Identify which cell holds the provided text, then report its [x, y] central coordinate. 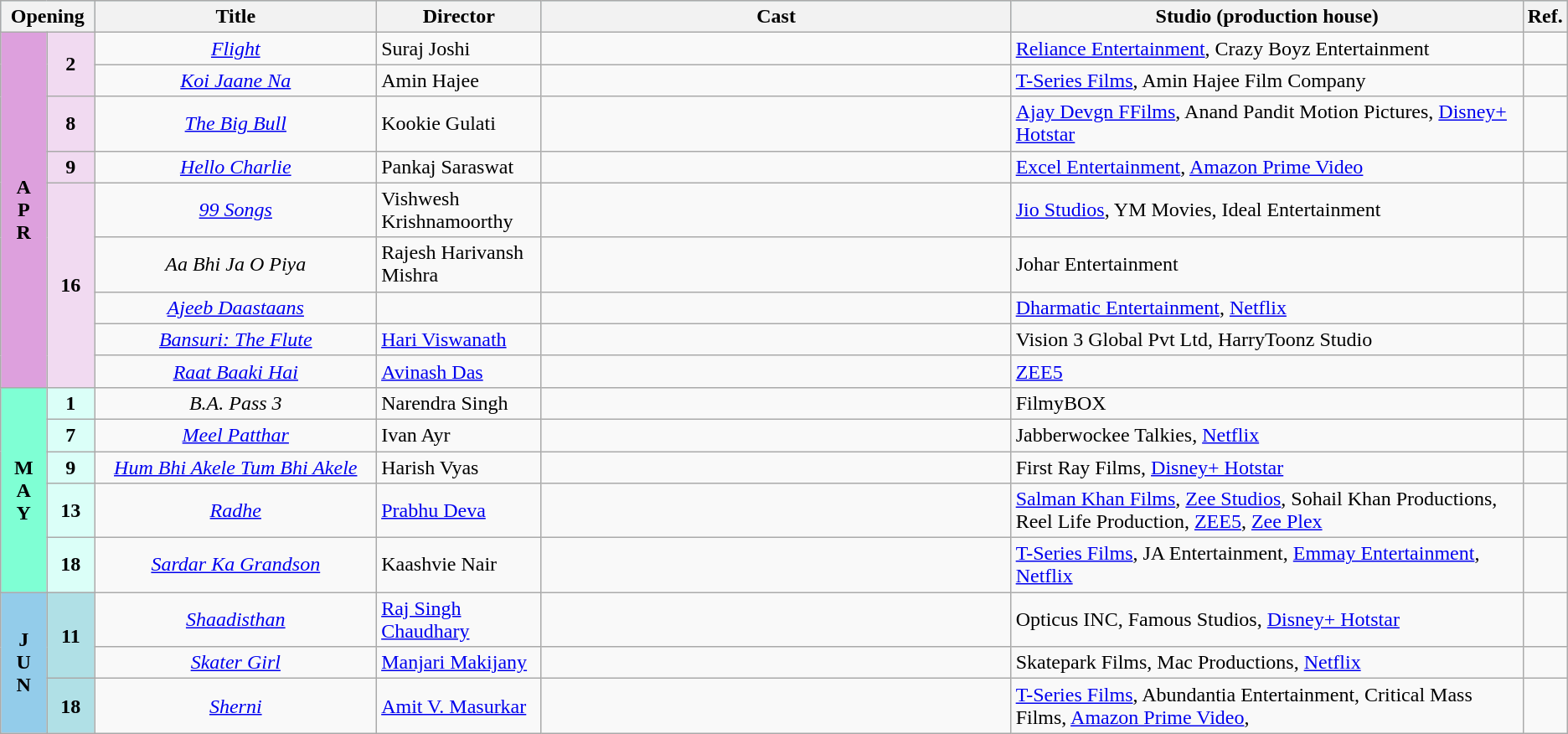
FilmyBOX [1266, 403]
Rajesh Harivansh Mishra [459, 265]
Opticus INC, Famous Studios, Disney+ Hotstar [1266, 620]
Opening [48, 17]
Title [236, 17]
Studio (production house) [1266, 17]
Vision 3 Global Pvt Ltd, HarryToonz Studio [1266, 339]
16 [70, 285]
Excel Entertainment, Amazon Prime Video [1266, 167]
Manjari Makijany [459, 663]
Dharmatic Entertainment, Netflix [1266, 308]
Hum Bhi Akele Tum Bhi Akele [236, 467]
Ivan Ayr [459, 435]
11 [70, 635]
Jio Studios, YM Movies, Ideal Entertainment [1266, 209]
Koi Jaane Na [236, 80]
Narendra Singh [459, 403]
First Ray Films, Disney+ Hotstar [1266, 467]
Kookie Gulati [459, 124]
Skater Girl [236, 663]
Salman Khan Films, Zee Studios, Sohail Khan Productions, Reel Life Production, ZEE5, Zee Plex [1266, 511]
8 [70, 124]
Shaadisthan [236, 620]
T-Series Films, Abundantia Entertainment, Critical Mass Films, Amazon Prime Video, [1266, 706]
Vishwesh Krishnamoorthy [459, 209]
Cast [776, 17]
Hari Viswanath [459, 339]
7 [70, 435]
Director [459, 17]
Sherni [236, 706]
Aa Bhi Ja O Piya [236, 265]
Harish Vyas [459, 467]
Hello Charlie [236, 167]
The Big Bull [236, 124]
Bansuri: The Flute [236, 339]
Kaashvie Nair [459, 565]
Amin Hajee [459, 80]
Prabhu Deva [459, 511]
1 [70, 403]
Raj Singh Chaudhary [459, 620]
T-Series Films, Amin Hajee Film Company [1266, 80]
Suraj Joshi [459, 49]
99 Songs [236, 209]
Jabberwockee Talkies, Netflix [1266, 435]
Ref. [1545, 17]
Ajay Devgn FFilms, Anand Pandit Motion Pictures, Disney+ Hotstar [1266, 124]
13 [70, 511]
2 [70, 65]
Johar Entertainment [1266, 265]
Skatepark Films, Mac Productions, Netflix [1266, 663]
Meel Patthar [236, 435]
Flight [236, 49]
JUN [23, 663]
APR [23, 210]
T-Series Films, JA Entertainment, Emmay Entertainment, Netflix [1266, 565]
Sardar Ka Grandson [236, 565]
Amit V. Masurkar [459, 706]
Pankaj Saraswat [459, 167]
MAY [23, 489]
Avinash Das [459, 371]
Reliance Entertainment, Crazy Boyz Entertainment [1266, 49]
B.A. Pass 3 [236, 403]
Raat Baaki Hai [236, 371]
ZEE5 [1266, 371]
Radhe [236, 511]
Ajeeb Daastaans [236, 308]
